Capture the cell that displays the provided text and extract its [X, Y] central coordinate. 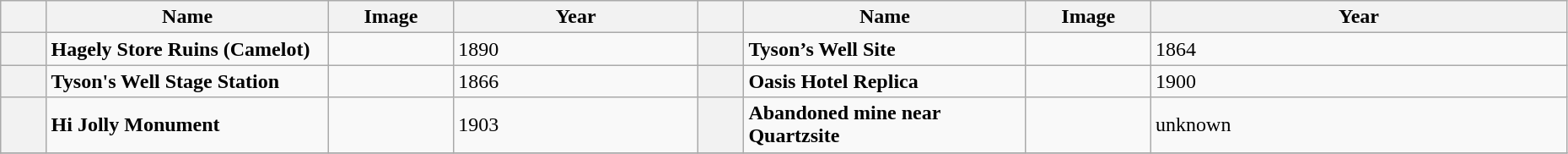
Tyson’s Well Site [885, 49]
1890 [576, 49]
1900 [1360, 81]
1866 [576, 81]
Abandoned mine near Quartzsite [885, 125]
Tyson's Well Stage Station [187, 81]
Hi Jolly Monument [187, 125]
Hagely Store Ruins (Camelot) [187, 49]
1903 [576, 125]
Oasis Hotel Replica [885, 81]
1864 [1360, 49]
unknown [1360, 125]
